Extract the (X, Y) coordinate from the center of the cell holding the provided text.  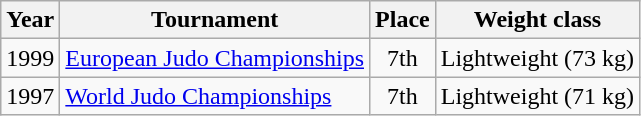
World Judo Championships (215, 96)
Lightweight (73 kg) (537, 58)
Weight class (537, 20)
1997 (30, 96)
Year (30, 20)
Lightweight (71 kg) (537, 96)
1999 (30, 58)
Tournament (215, 20)
European Judo Championships (215, 58)
Place (403, 20)
